Capture the cell that displays the provided text and extract its (X, Y) central coordinate. 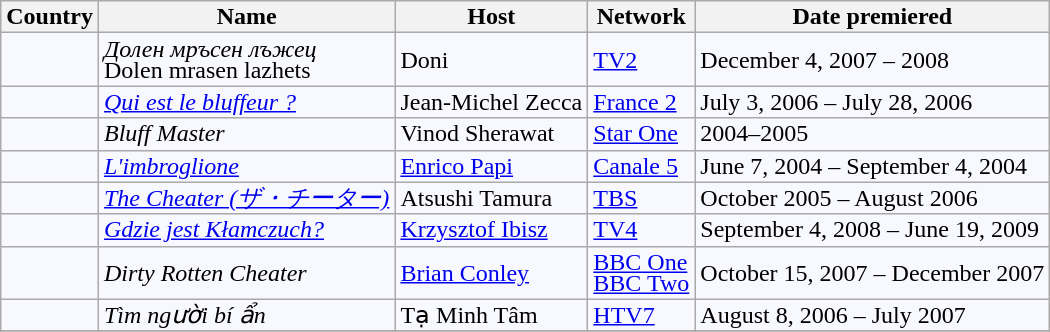
HTV7 (642, 315)
October 2005 – August 2006 (872, 198)
Date premiered (872, 17)
Qui est le bluffeur ? (246, 102)
TV2 (642, 60)
Canale 5 (642, 166)
September 4, 2008 – June 19, 2009 (872, 230)
Host (492, 17)
France 2 (642, 102)
Doni (492, 60)
Bluff Master (246, 134)
Country (50, 17)
Долен мръсен лъжецDolen mrasen lazhets (246, 60)
TV4 (642, 230)
Network (642, 17)
Brian Conley (492, 272)
Star One (642, 134)
July 3, 2006 – July 28, 2006 (872, 102)
Gdzie jest Kłamczuch? (246, 230)
December 4, 2007 – 2008 (872, 60)
The Cheater (ザ・チーター) (246, 198)
Krzysztof Ibisz (492, 230)
Name (246, 17)
2004–2005 (872, 134)
Vinod Sherawat (492, 134)
Tạ Minh Tâm (492, 315)
Enrico Papi (492, 166)
Tìm người bí ẩn (246, 315)
L'imbroglione (246, 166)
Jean-Michel Zecca (492, 102)
Atsushi Tamura (492, 198)
October 15, 2007 – December 2007 (872, 272)
TBS (642, 198)
June 7, 2004 – September 4, 2004 (872, 166)
August 8, 2006 – July 2007 (872, 315)
Dirty Rotten Cheater (246, 272)
BBC OneBBC Two (642, 272)
